Pinpoint the cell where the given text exists, returning its (x, y) midpoint coordinate. 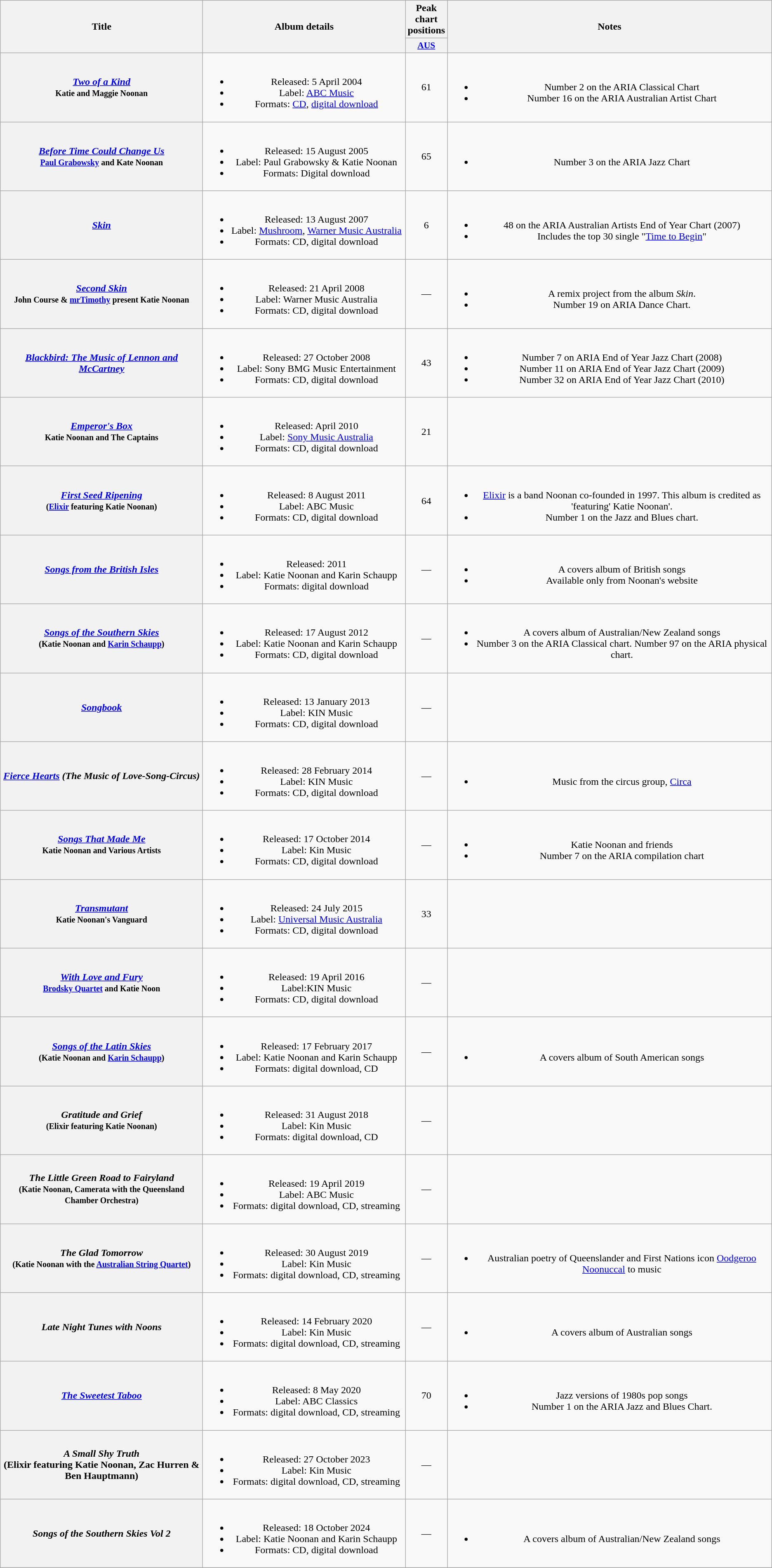
The Sweetest Taboo (101, 1396)
A covers album of South American songs (610, 1051)
Jazz versions of 1980s pop songsNumber 1 on the ARIA Jazz and Blues Chart. (610, 1396)
Released: 27 October 2023Label: Kin MusicFormats: digital download, CD, streaming (304, 1465)
Released: 17 October 2014Label: Kin MusicFormats: CD, digital download (304, 845)
A covers album of British songsAvailable only from Noonan's website (610, 570)
Two of a Kind Katie and Maggie Noonan (101, 87)
Blackbird: The Music of Lennon and McCartney (101, 363)
Released: 8 August 2011Label: ABC MusicFormats: CD, digital download (304, 500)
Released: 27 October 2008Label: Sony BMG Music EntertainmentFormats: CD, digital download (304, 363)
Songbook (101, 707)
Fierce Hearts (The Music of Love-Song-Circus) (101, 776)
The Glad Tomorrow(Katie Noonan with the Australian String Quartet) (101, 1258)
Title (101, 27)
Released: 28 February 2014Label: KIN MusicFormats: CD, digital download (304, 776)
With Love and Fury Brodsky Quartet and Katie Noon (101, 983)
Released: 17 August 2012Label: Katie Noonan and Karin SchauppFormats: CD, digital download (304, 638)
Released: April 2010Label: Sony Music AustraliaFormats: CD, digital download (304, 432)
Released: 19 April 2016Label:KIN MusicFormats: CD, digital download (304, 983)
6 (426, 225)
Album details (304, 27)
Late Night Tunes with Noons (101, 1327)
Released: 18 October 2024Label: Katie Noonan and Karin SchauppFormats: CD, digital download (304, 1533)
Released: 24 July 2015Label: Universal Music AustraliaFormats: CD, digital download (304, 913)
A covers album of Australian/New Zealand songs (610, 1533)
Released: 5 April 2004Label: ABC MusicFormats: CD, digital download (304, 87)
64 (426, 500)
A covers album of Australian songs (610, 1327)
Released: 14 February 2020Label: Kin MusicFormats: digital download, CD, streaming (304, 1327)
Songs That Made Me Katie Noonan and Various Artists (101, 845)
Released: 21 April 2008Label: Warner Music AustraliaFormats: CD, digital download (304, 294)
Elixir is a band Noonan co-founded in 1997. This album is credited as 'featuring' Katie Noonan'.Number 1 on the Jazz and Blues chart. (610, 500)
Number 3 on the ARIA Jazz Chart (610, 157)
Music from the circus group, Circa (610, 776)
Songs of the Southern Skies Vol 2 (101, 1533)
Released: 30 August 2019Label: Kin MusicFormats: digital download, CD, streaming (304, 1258)
The Little Green Road to Fairyland(Katie Noonan, Camerata with the Queensland Chamber Orchestra) (101, 1189)
A remix project from the album Skin.Number 19 on ARIA Dance Chart. (610, 294)
Peak chart positions (426, 19)
Released: 8 May 2020Label: ABC ClassicsFormats: digital download, CD, streaming (304, 1396)
65 (426, 157)
Released: 19 April 2019Label: ABC MusicFormats: digital download, CD, streaming (304, 1189)
Released: 31 August 2018Label: Kin MusicFormats: digital download, CD (304, 1120)
Australian poetry of Queenslander and First Nations icon Oodgeroo Noonuccal to music (610, 1258)
Transmutant Katie Noonan's Vanguard (101, 913)
Second Skin John Course & mrTimothy present Katie Noonan (101, 294)
Songs from the British Isles (101, 570)
Notes (610, 27)
Gratitude and Grief(Elixir featuring Katie Noonan) (101, 1120)
Released: 17 February 2017Label: Katie Noonan and Karin SchauppFormats: digital download, CD (304, 1051)
Emperor's Box Katie Noonan and The Captains (101, 432)
Released: 15 August 2005Label: Paul Grabowsky & Katie NoonanFormats: Digital download (304, 157)
Skin (101, 225)
AUS (426, 46)
48 on the ARIA Australian Artists End of Year Chart (2007)Includes the top 30 single "Time to Begin" (610, 225)
70 (426, 1396)
43 (426, 363)
Released: 13 August 2007Label: Mushroom, Warner Music AustraliaFormats: CD, digital download (304, 225)
33 (426, 913)
A Small Shy Truth (Elixir featuring Katie Noonan, Zac Hurren & Ben Hauptmann) (101, 1465)
61 (426, 87)
Number 7 on ARIA End of Year Jazz Chart (2008)Number 11 on ARIA End of Year Jazz Chart (2009)Number 32 on ARIA End of Year Jazz Chart (2010) (610, 363)
Songs of the Latin Skies(Katie Noonan and Karin Schaupp) (101, 1051)
Released: 13 January 2013Label: KIN MusicFormats: CD, digital download (304, 707)
Number 2 on the ARIA Classical ChartNumber 16 on the ARIA Australian Artist Chart (610, 87)
Katie Noonan and friendsNumber 7 on the ARIA compilation chart (610, 845)
A covers album of Australian/New Zealand songsNumber 3 on the ARIA Classical chart. Number 97 on the ARIA physical chart. (610, 638)
Released: 2011Label: Katie Noonan and Karin SchauppFormats: digital download (304, 570)
Before Time Could Change Us Paul Grabowsky and Kate Noonan (101, 157)
First Seed Ripening (Elixir featuring Katie Noonan) (101, 500)
Songs of the Southern Skies(Katie Noonan and Karin Schaupp) (101, 638)
21 (426, 432)
